For the text-containing cell, return its midpoint in [X, Y] coordinate format. 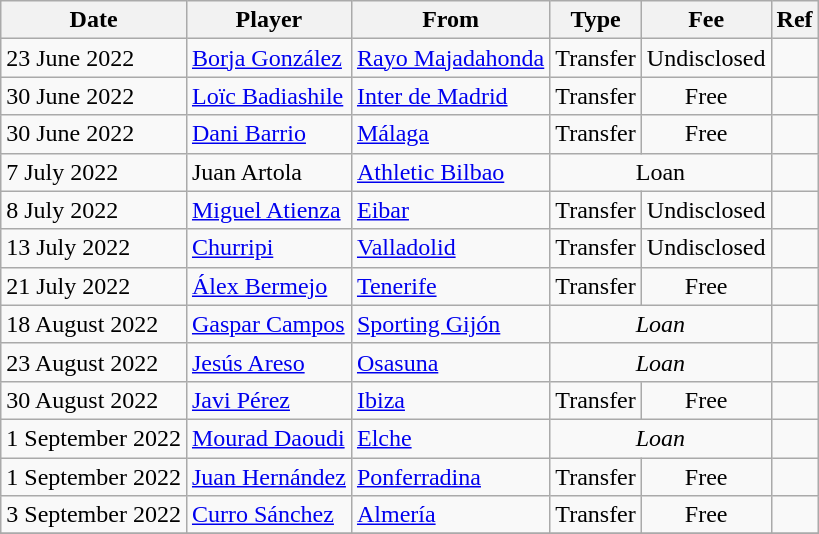
Juan Hernández [268, 477]
Borja González [268, 58]
Málaga [450, 134]
Ibiza [450, 400]
Eibar [450, 210]
Player [268, 20]
7 July 2022 [94, 172]
Mourad Daoudi [268, 438]
Valladolid [450, 248]
Date [94, 20]
Miguel Atienza [268, 210]
Elche [450, 438]
18 August 2022 [94, 324]
Rayo Majadahonda [450, 58]
Tenerife [450, 286]
Inter de Madrid [450, 96]
Jesús Areso [268, 362]
Sporting Gijón [450, 324]
Ponferradina [450, 477]
21 July 2022 [94, 286]
3 September 2022 [94, 515]
Athletic Bilbao [450, 172]
Javi Pérez [268, 400]
Type [596, 20]
Ref [794, 20]
Osasuna [450, 362]
23 August 2022 [94, 362]
Dani Barrio [268, 134]
Almería [450, 515]
30 August 2022 [94, 400]
Álex Bermejo [268, 286]
Loïc Badiashile [268, 96]
13 July 2022 [94, 248]
Gaspar Campos [268, 324]
Curro Sánchez [268, 515]
Juan Artola [268, 172]
Churripi [268, 248]
23 June 2022 [94, 58]
Fee [706, 20]
From [450, 20]
8 July 2022 [94, 210]
